Provide the [x, y] coordinate of the cell's center where the given text is located.  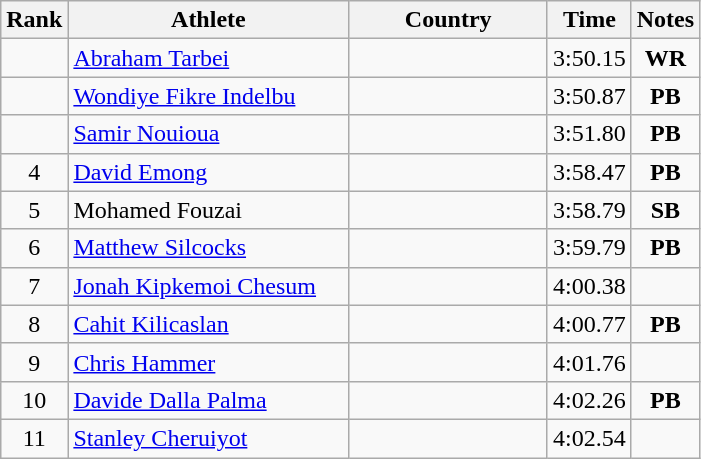
Davide Dalla Palma [208, 400]
11 [34, 438]
4:01.76 [589, 362]
4:02.26 [589, 400]
Notes [665, 20]
SB [665, 210]
8 [34, 324]
Time [589, 20]
Jonah Kipkemoi Chesum [208, 286]
7 [34, 286]
Athlete [208, 20]
4:00.77 [589, 324]
4 [34, 172]
3:51.80 [589, 134]
6 [34, 248]
Rank [34, 20]
Mohamed Fouzai [208, 210]
3:58.79 [589, 210]
Wondiye Fikre Indelbu [208, 96]
Chris Hammer [208, 362]
5 [34, 210]
Abraham Tarbei [208, 58]
4:00.38 [589, 286]
Matthew Silcocks [208, 248]
WR [665, 58]
Cahit Kilicaslan [208, 324]
Samir Nouioua [208, 134]
3:58.47 [589, 172]
3:50.15 [589, 58]
10 [34, 400]
3:59.79 [589, 248]
Country [448, 20]
Stanley Cheruiyot [208, 438]
4:02.54 [589, 438]
3:50.87 [589, 96]
David Emong [208, 172]
9 [34, 362]
